Output the (X, Y) coordinate of the center of the cell containing the given text.  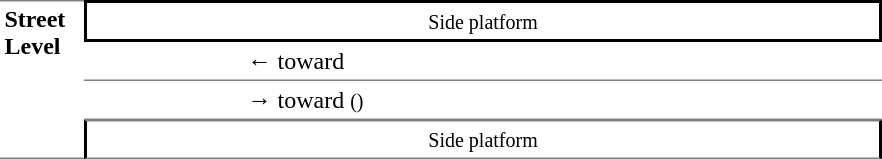
← toward (562, 62)
Street Level (42, 80)
→ toward () (562, 100)
